Detect which cell encompasses the target text, then output its (X, Y) center coordinate. 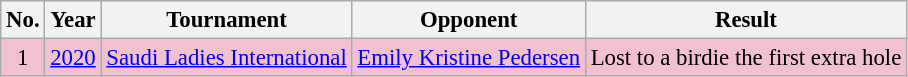
Opponent (468, 20)
No. (23, 20)
Tournament (226, 20)
1 (23, 58)
Saudi Ladies International (226, 58)
2020 (73, 58)
Lost to a birdie the first extra hole (746, 58)
Result (746, 20)
Emily Kristine Pedersen (468, 58)
Year (73, 20)
